Search for the cell housing the specified text and yield its [X, Y] center coordinate. 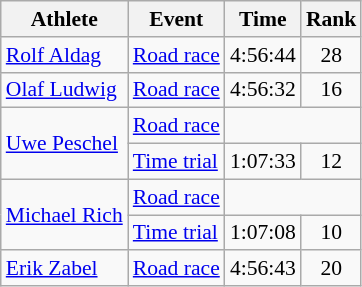
4:56:43 [263, 269]
Michael Rich [64, 214]
16 [332, 90]
20 [332, 269]
Rolf Aldag [64, 55]
28 [332, 55]
Rank [332, 19]
1:07:08 [263, 233]
4:56:32 [263, 90]
Time [263, 19]
10 [332, 233]
Olaf Ludwig [64, 90]
Event [176, 19]
Uwe Peschel [64, 144]
Athlete [64, 19]
1:07:33 [263, 162]
4:56:44 [263, 55]
Erik Zabel [64, 269]
12 [332, 162]
